Locate the cell with the specified text and output its [X, Y] center coordinate. 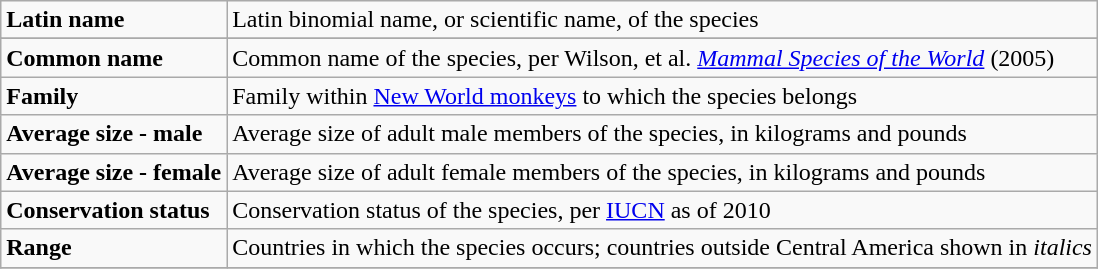
Latin binomial name, or scientific name, of the species [662, 20]
Conservation status [114, 210]
Countries in which the species occurs; countries outside Central America shown in italics [662, 248]
Average size of adult female members of the species, in kilograms and pounds [662, 172]
Average size - female [114, 172]
Family [114, 96]
Common name of the species, per Wilson, et al. Mammal Species of the World (2005) [662, 58]
Average size - male [114, 134]
Average size of adult male members of the species, in kilograms and pounds [662, 134]
Range [114, 248]
Family within New World monkeys to which the species belongs [662, 96]
Conservation status of the species, per IUCN as of 2010 [662, 210]
Common name [114, 58]
Latin name [114, 20]
